Extract the [x, y] coordinate from the center of the cell holding the provided text.  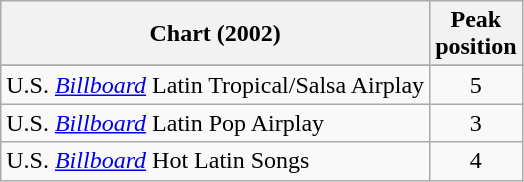
U.S. Billboard Latin Pop Airplay [216, 123]
U.S. Billboard Latin Tropical/Salsa Airplay [216, 85]
3 [476, 123]
Peakposition [476, 34]
5 [476, 85]
U.S. Billboard Hot Latin Songs [216, 161]
4 [476, 161]
Chart (2002) [216, 34]
